Search for the cell housing the specified text and yield its (X, Y) center coordinate. 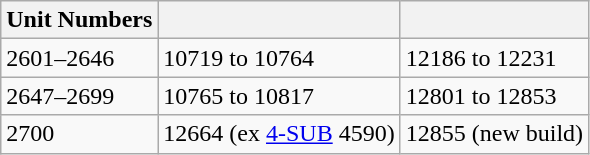
10765 to 10817 (279, 96)
Unit Numbers (80, 20)
2700 (80, 134)
12664 (ex 4-SUB 4590) (279, 134)
12186 to 12231 (494, 58)
2601–2646 (80, 58)
12855 (new build) (494, 134)
2647–2699 (80, 96)
12801 to 12853 (494, 96)
10719 to 10764 (279, 58)
